Search for the cell housing the specified text and yield its (X, Y) center coordinate. 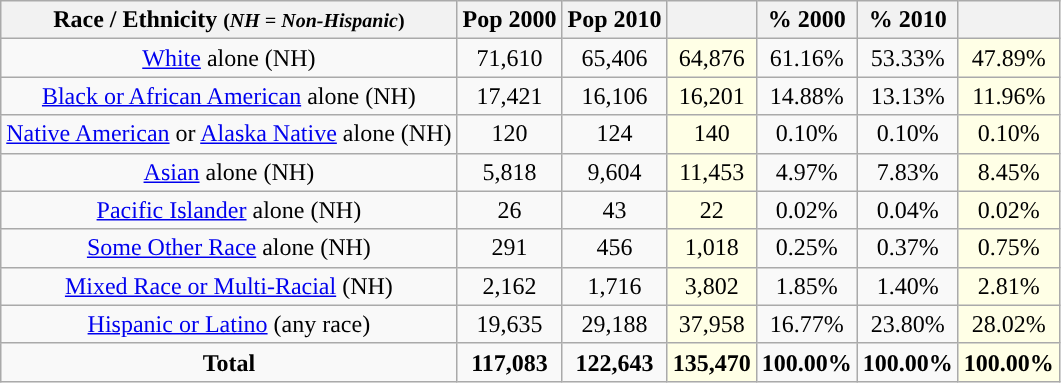
% 2000 (806, 20)
Race / Ethnicity (NH = Non-Hispanic) (229, 20)
9,604 (614, 172)
Total (229, 362)
43 (614, 210)
0.37% (908, 248)
5,818 (510, 172)
11.96% (1008, 96)
1.40% (908, 286)
61.16% (806, 58)
14.88% (806, 96)
2,162 (510, 286)
16.77% (806, 324)
291 (510, 248)
Pacific Islander alone (NH) (229, 210)
71,610 (510, 58)
16,201 (712, 96)
122,643 (614, 362)
White alone (NH) (229, 58)
37,958 (712, 324)
124 (614, 134)
120 (510, 134)
26 (510, 210)
Black or African American alone (NH) (229, 96)
Mixed Race or Multi-Racial (NH) (229, 286)
16,106 (614, 96)
Asian alone (NH) (229, 172)
117,083 (510, 362)
Pop 2000 (510, 20)
11,453 (712, 172)
% 2010 (908, 20)
13.13% (908, 96)
1,018 (712, 248)
65,406 (614, 58)
8.45% (1008, 172)
Pop 2010 (614, 20)
17,421 (510, 96)
456 (614, 248)
1.85% (806, 286)
140 (712, 134)
19,635 (510, 324)
53.33% (908, 58)
22 (712, 210)
Some Other Race alone (NH) (229, 248)
64,876 (712, 58)
29,188 (614, 324)
4.97% (806, 172)
0.75% (1008, 248)
Native American or Alaska Native alone (NH) (229, 134)
0.04% (908, 210)
23.80% (908, 324)
7.83% (908, 172)
0.25% (806, 248)
1,716 (614, 286)
47.89% (1008, 58)
Hispanic or Latino (any race) (229, 324)
135,470 (712, 362)
28.02% (1008, 324)
2.81% (1008, 286)
3,802 (712, 286)
